Identify which cell holds the provided text, then report its (x, y) central coordinate. 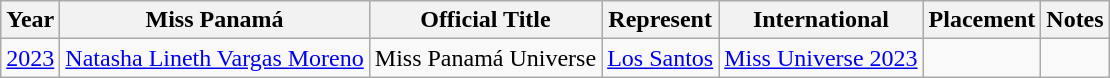
Placement (982, 20)
Notes (1075, 20)
Year (30, 20)
Natasha Lineth Vargas Moreno (214, 58)
International (821, 20)
Miss Panamá Universe (485, 58)
2023 (30, 58)
Miss Universe 2023 (821, 58)
Represent (660, 20)
Official Title (485, 20)
Miss Panamá (214, 20)
Los Santos (660, 58)
